Detect which cell encompasses the target text, then output its (x, y) center coordinate. 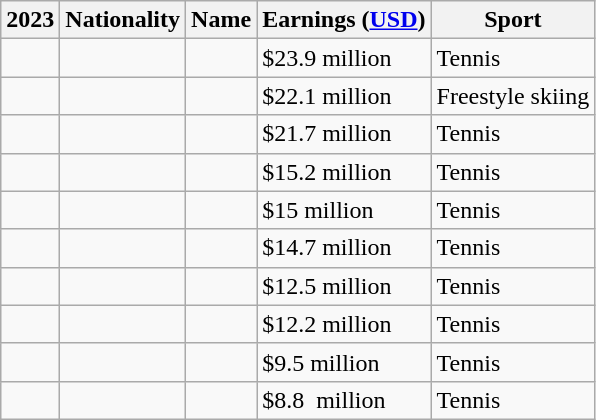
$9.5 million (344, 362)
$23.9 million (344, 58)
2023 (30, 20)
$21.7 million (344, 134)
$22.1 million (344, 96)
$15.2 million (344, 172)
Sport (513, 20)
Nationality (123, 20)
$8.8 million (344, 400)
$15 million (344, 210)
Name (222, 20)
Earnings (USD) (344, 20)
Freestyle skiing (513, 96)
$12.2 million (344, 324)
$12.5 million (344, 286)
$14.7 million (344, 248)
